Search for the cell housing the specified text and yield its (x, y) center coordinate. 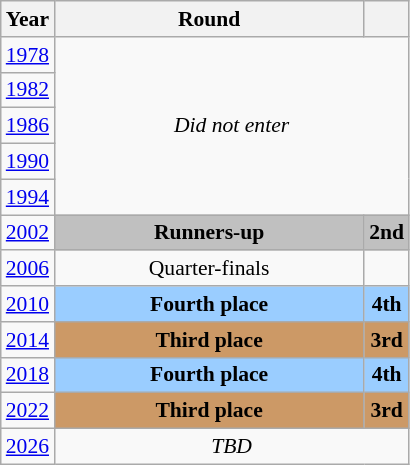
1978 (28, 55)
2014 (28, 340)
TBD (232, 447)
Quarter-finals (209, 269)
Round (209, 19)
2010 (28, 304)
2002 (28, 233)
1990 (28, 162)
1982 (28, 90)
1994 (28, 197)
2022 (28, 411)
2nd (386, 233)
2018 (28, 375)
2026 (28, 447)
Year (28, 19)
1986 (28, 126)
Did not enter (232, 126)
2006 (28, 269)
Runners-up (209, 233)
